Extract the (X, Y) coordinate from the center of the cell holding the provided text.  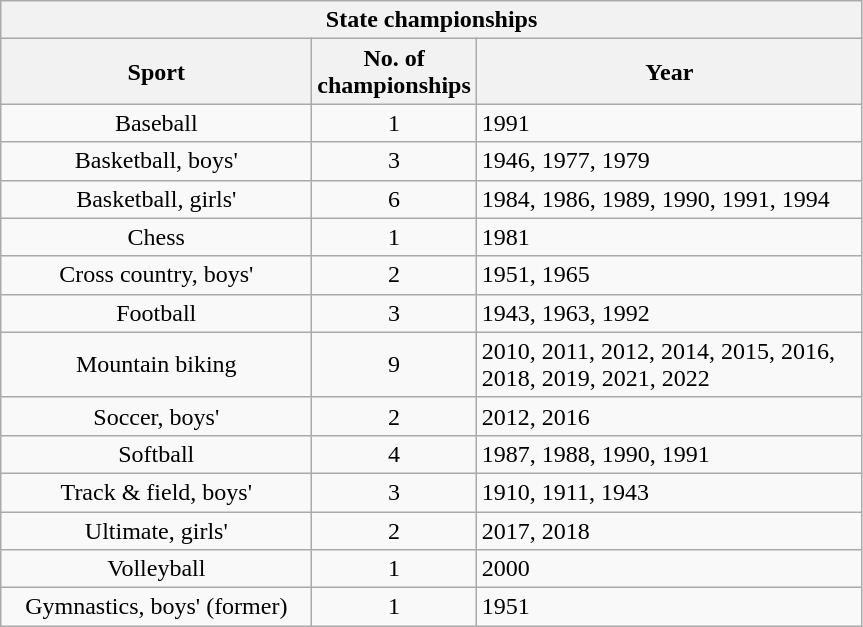
4 (394, 454)
Softball (156, 454)
2017, 2018 (669, 531)
Baseball (156, 123)
No. of championships (394, 72)
Chess (156, 237)
Basketball, boys' (156, 161)
2000 (669, 569)
2012, 2016 (669, 416)
1946, 1977, 1979 (669, 161)
1951, 1965 (669, 275)
1951 (669, 607)
1981 (669, 237)
2010, 2011, 2012, 2014, 2015, 2016, 2018, 2019, 2021, 2022 (669, 364)
Football (156, 313)
Gymnastics, boys' (former) (156, 607)
Mountain biking (156, 364)
1984, 1986, 1989, 1990, 1991, 1994 (669, 199)
1991 (669, 123)
Ultimate, girls' (156, 531)
Sport (156, 72)
9 (394, 364)
6 (394, 199)
1987, 1988, 1990, 1991 (669, 454)
Track & field, boys' (156, 492)
Cross country, boys' (156, 275)
1943, 1963, 1992 (669, 313)
Soccer, boys' (156, 416)
Year (669, 72)
Volleyball (156, 569)
Basketball, girls' (156, 199)
State championships (432, 20)
1910, 1911, 1943 (669, 492)
